For the text-containing cell, return its midpoint in (X, Y) coordinate format. 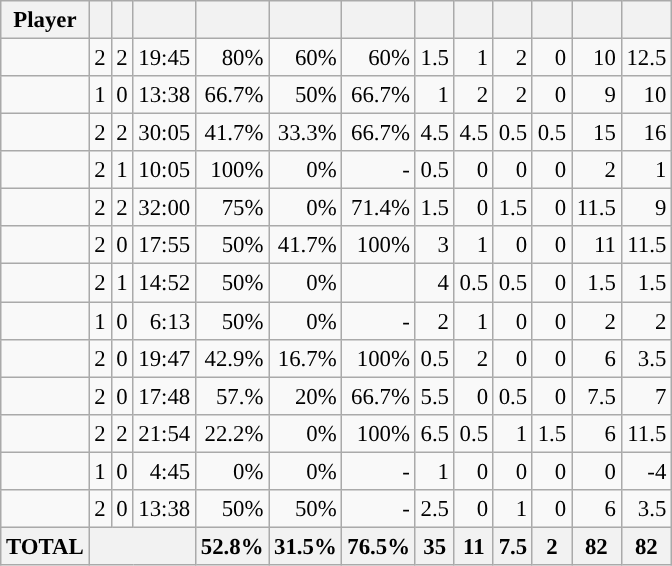
TOTAL (45, 546)
4 (434, 283)
2.5 (434, 509)
76.5% (378, 546)
22.2% (232, 433)
33.3% (306, 133)
35 (434, 546)
4:45 (164, 471)
21:54 (164, 433)
16 (646, 133)
14:52 (164, 283)
7 (646, 396)
10:05 (164, 170)
6:13 (164, 321)
80% (232, 58)
19:47 (164, 358)
12.5 (646, 58)
19:45 (164, 58)
52.8% (232, 546)
16.7% (306, 358)
17:48 (164, 396)
57.% (232, 396)
5.5 (434, 396)
6.5 (434, 433)
Player (45, 20)
30:05 (164, 133)
20% (306, 396)
42.9% (232, 358)
32:00 (164, 208)
15 (597, 133)
71.4% (378, 208)
17:55 (164, 245)
75% (232, 208)
-4 (646, 471)
3 (434, 245)
31.5% (306, 546)
